Scan for the cell matching the given text and deliver its (x, y) coordinate at center. 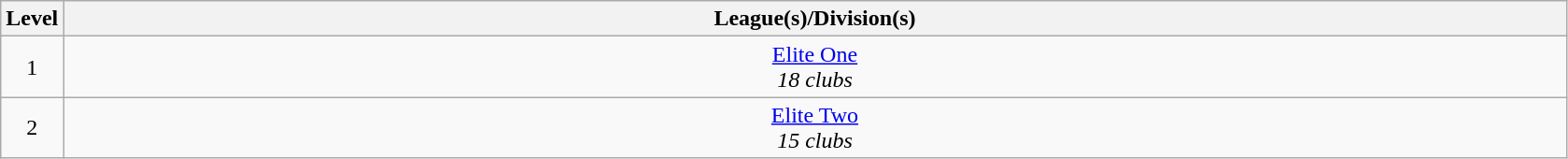
2 (32, 127)
1 (32, 67)
League(s)/Division(s) (814, 19)
Level (32, 19)
Elite Two15 clubs (814, 127)
Elite One18 clubs (814, 67)
